Extract the [x, y] coordinate from the center of the cell holding the provided text.  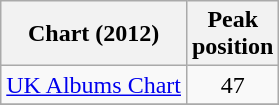
UK Albums Chart [94, 85]
Peakposition [232, 34]
47 [232, 85]
Chart (2012) [94, 34]
